Provide the (X, Y) coordinate of the cell's center where the given text is located.  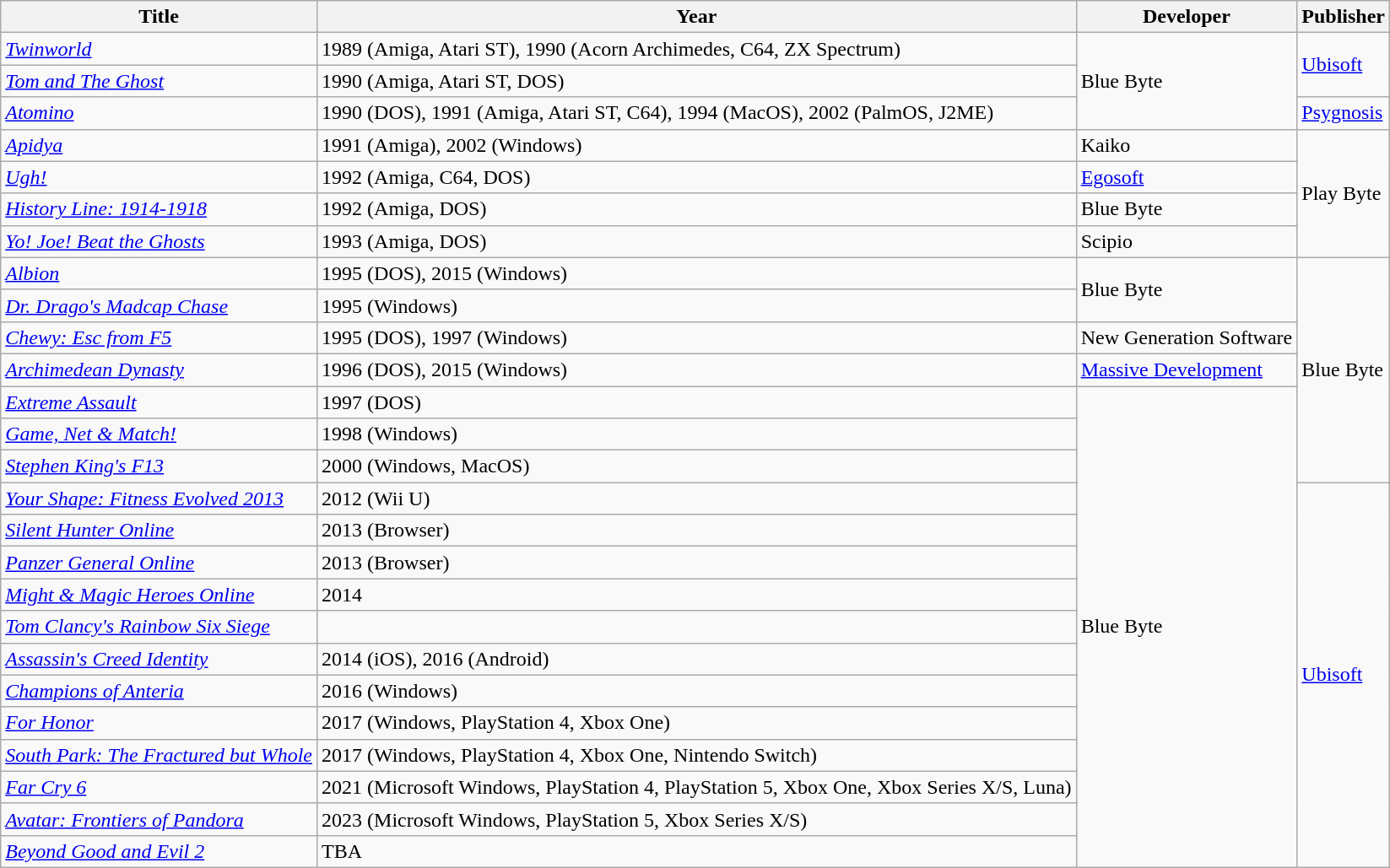
Beyond Good and Evil 2 (159, 851)
TBA (697, 851)
History Line: 1914-1918 (159, 209)
Assassin's Creed Identity (159, 659)
New Generation Software (1187, 337)
1992 (Amiga, C64, DOS) (697, 177)
Developer (1187, 17)
Silent Hunter Online (159, 531)
Twinworld (159, 49)
1991 (Amiga), 2002 (Windows) (697, 145)
1996 (DOS), 2015 (Windows) (697, 369)
1995 (Windows) (697, 305)
2014 (697, 595)
Albion (159, 273)
Massive Development (1187, 369)
2014 (iOS), 2016 (Android) (697, 659)
1997 (DOS) (697, 402)
2017 (Windows, PlayStation 4, Xbox One) (697, 723)
Egosoft (1187, 177)
Year (697, 17)
For Honor (159, 723)
Apidya (159, 145)
2023 (Microsoft Windows, PlayStation 5, Xbox Series X/S) (697, 819)
Archimedean Dynasty (159, 369)
2012 (Wii U) (697, 499)
Extreme Assault (159, 402)
1992 (Amiga, DOS) (697, 209)
Stephen King's F13 (159, 466)
South Park: The Fractured but Whole (159, 755)
Yo! Joe! Beat the Ghosts (159, 241)
2021 (Microsoft Windows, PlayStation 4, PlayStation 5, Xbox One, Xbox Series X/S, Luna) (697, 787)
Avatar: Frontiers of Pandora (159, 819)
Might & Magic Heroes Online (159, 595)
2017 (Windows, PlayStation 4, Xbox One, Nintendo Switch) (697, 755)
Dr. Drago's Madcap Chase (159, 305)
Scipio (1187, 241)
Panzer General Online (159, 563)
2000 (Windows, MacOS) (697, 466)
Game, Net & Match! (159, 434)
1995 (DOS), 1997 (Windows) (697, 337)
Title (159, 17)
Tom Clancy's Rainbow Six Siege (159, 627)
Tom and The Ghost (159, 81)
Atomino (159, 113)
Champions of Anteria (159, 691)
Chewy: Esc from F5 (159, 337)
1990 (Amiga, Atari ST, DOS) (697, 81)
Play Byte (1344, 193)
Far Cry 6 (159, 787)
Ugh! (159, 177)
Kaiko (1187, 145)
1995 (DOS), 2015 (Windows) (697, 273)
Psygnosis (1344, 113)
Your Shape: Fitness Evolved 2013 (159, 499)
1993 (Amiga, DOS) (697, 241)
1989 (Amiga, Atari ST), 1990 (Acorn Archimedes, C64, ZX Spectrum) (697, 49)
2016 (Windows) (697, 691)
1998 (Windows) (697, 434)
Publisher (1344, 17)
1990 (DOS), 1991 (Amiga, Atari ST, C64), 1994 (MacOS), 2002 (PalmOS, J2ME) (697, 113)
